Search for the cell housing the specified text and yield its [x, y] center coordinate. 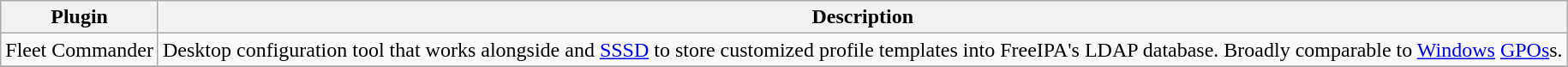
Description [862, 17]
Plugin [80, 17]
Fleet Commander [80, 50]
